Locate the cell with the specified text and output its [X, Y] center coordinate. 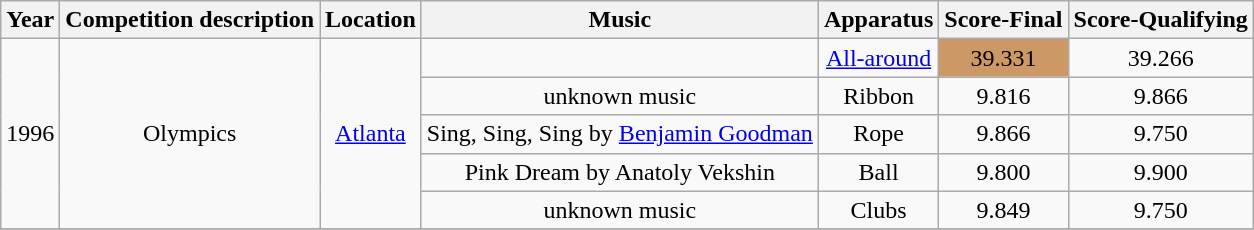
1996 [30, 134]
All-around [878, 58]
Olympics [190, 134]
9.816 [1004, 96]
Pink Dream by Anatoly Vekshin [620, 172]
9.800 [1004, 172]
Ribbon [878, 96]
Music [620, 20]
Atlanta [371, 134]
Ball [878, 172]
Location [371, 20]
Rope [878, 134]
Apparatus [878, 20]
39.331 [1004, 58]
Competition description [190, 20]
9.849 [1004, 210]
Score-Qualifying [1160, 20]
Year [30, 20]
Sing, Sing, Sing by Benjamin Goodman [620, 134]
Clubs [878, 210]
39.266 [1160, 58]
9.900 [1160, 172]
Score-Final [1004, 20]
